Return [x, y] of the center of cell containing provided text 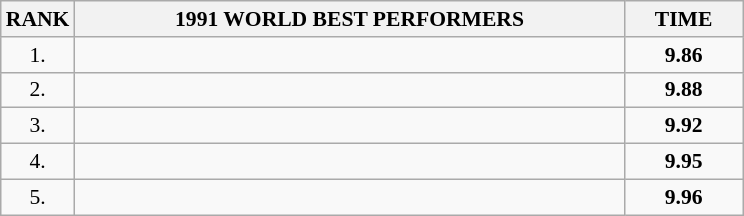
1. [38, 55]
9.88 [684, 90]
1991 WORLD BEST PERFORMERS [349, 19]
5. [38, 197]
4. [38, 162]
9.86 [684, 55]
2. [38, 90]
9.96 [684, 197]
3. [38, 126]
TIME [684, 19]
RANK [38, 19]
9.92 [684, 126]
9.95 [684, 162]
